Return [X, Y] of the center of cell containing provided text 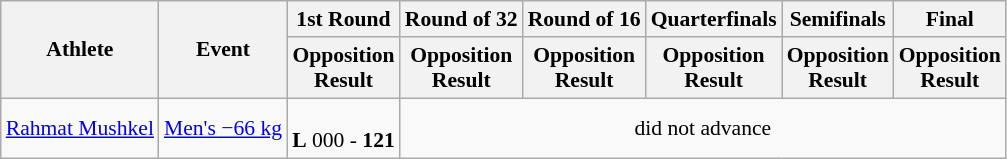
Quarterfinals [714, 19]
Round of 16 [584, 19]
Event [223, 50]
Round of 32 [462, 19]
Semifinals [838, 19]
Final [950, 19]
did not advance [703, 128]
Men's −66 kg [223, 128]
1st Round [344, 19]
Rahmat Mushkel [80, 128]
Athlete [80, 50]
L 000 - 121 [344, 128]
